Detect which cell encompasses the target text, then output its (x, y) center coordinate. 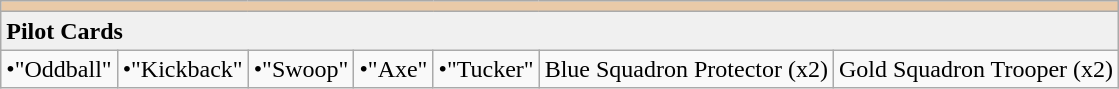
Gold Squadron Trooper (x2) (976, 69)
•"Axe" (394, 69)
•"Tucker" (486, 69)
•"Kickback" (182, 69)
Pilot Cards (560, 31)
•"Oddball" (59, 69)
•"Swoop" (301, 69)
Blue Squadron Protector (x2) (686, 69)
